Find where the given text appears and provide that cell's center as (x, y) coordinate. 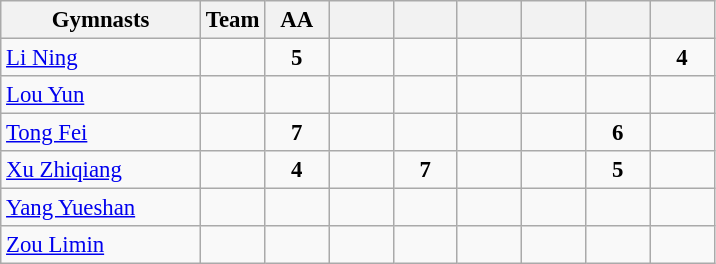
Zou Limin (101, 245)
Yang Yueshan (101, 208)
Gymnasts (101, 20)
Tong Fei (101, 133)
Lou Yun (101, 95)
Li Ning (101, 58)
AA (297, 20)
6 (618, 133)
Xu Zhiqiang (101, 170)
Team (232, 20)
